Locate the cell with the specified text and output its [x, y] center coordinate. 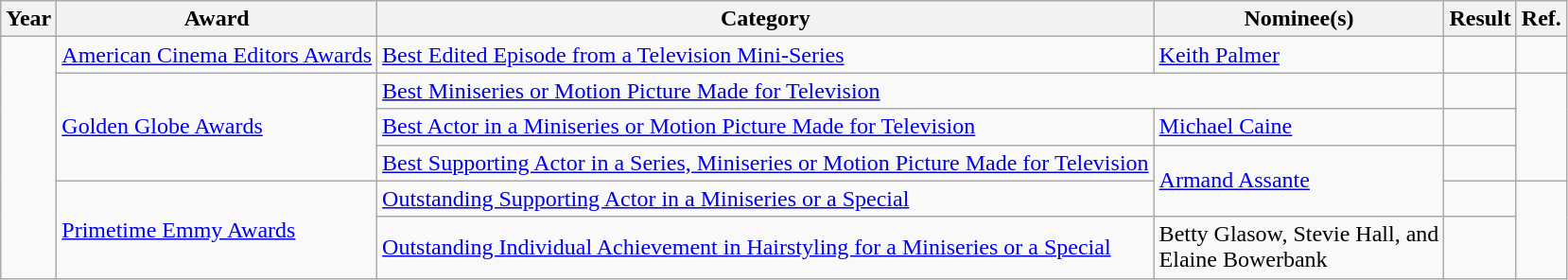
Best Edited Episode from a Television Mini-Series [766, 55]
Golden Globe Awards [218, 127]
Outstanding Individual Achievement in Hairstyling for a Miniseries or a Special [766, 248]
Best Miniseries or Motion Picture Made for Television [911, 91]
American Cinema Editors Awards [218, 55]
Nominee(s) [1299, 19]
Betty Glasow, Stevie Hall, and Elaine Bowerbank [1299, 248]
Best Supporting Actor in a Series, Miniseries or Motion Picture Made for Television [766, 163]
Best Actor in a Miniseries or Motion Picture Made for Television [766, 127]
Year [28, 19]
Primetime Emmy Awards [218, 229]
Award [218, 19]
Keith Palmer [1299, 55]
Michael Caine [1299, 127]
Result [1480, 19]
Ref. [1542, 19]
Armand Assante [1299, 181]
Outstanding Supporting Actor in a Miniseries or a Special [766, 199]
Category [766, 19]
